Determine the [X, Y] coordinate at the center of the cell enclosing the given text.  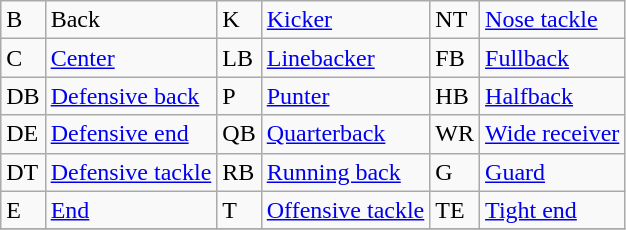
Guard [552, 172]
WR [455, 134]
Wide receiver [552, 134]
FB [455, 58]
DB [23, 96]
K [239, 20]
Punter [346, 96]
Back [131, 20]
G [455, 172]
DT [23, 172]
End [131, 210]
Halfback [552, 96]
Running back [346, 172]
DE [23, 134]
B [23, 20]
NT [455, 20]
Nose tackle [552, 20]
E [23, 210]
C [23, 58]
Defensive end [131, 134]
Center [131, 58]
Tight end [552, 210]
Kicker [346, 20]
Quarterback [346, 134]
Linebacker [346, 58]
QB [239, 134]
LB [239, 58]
Defensive back [131, 96]
TE [455, 210]
Defensive tackle [131, 172]
Offensive tackle [346, 210]
Fullback [552, 58]
T [239, 210]
HB [455, 96]
RB [239, 172]
P [239, 96]
